Pinpoint the cell where the given text exists, returning its [X, Y] midpoint coordinate. 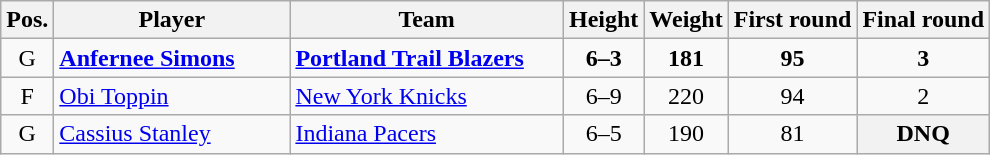
Portland Trail Blazers [427, 58]
220 [686, 96]
DNQ [924, 134]
94 [792, 96]
Anfernee Simons [172, 58]
Indiana Pacers [427, 134]
First round [792, 20]
Player [172, 20]
6–5 [603, 134]
Final round [924, 20]
3 [924, 58]
Pos. [28, 20]
81 [792, 134]
Obi Toppin [172, 96]
Cassius Stanley [172, 134]
F [28, 96]
Weight [686, 20]
6–3 [603, 58]
6–9 [603, 96]
190 [686, 134]
2 [924, 96]
Height [603, 20]
181 [686, 58]
Team [427, 20]
New York Knicks [427, 96]
95 [792, 58]
